Identify which cell holds the provided text, then report its [x, y] central coordinate. 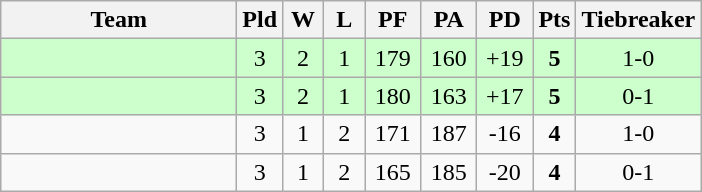
-16 [505, 134]
-20 [505, 172]
Pld [260, 20]
165 [393, 172]
+19 [505, 58]
185 [449, 172]
Pts [554, 20]
PA [449, 20]
Team [119, 20]
W [304, 20]
Tiebreaker [638, 20]
180 [393, 96]
171 [393, 134]
163 [449, 96]
+17 [505, 96]
PF [393, 20]
PD [505, 20]
179 [393, 58]
160 [449, 58]
187 [449, 134]
L [344, 20]
